Pinpoint the cell where the given text exists, returning its (x, y) midpoint coordinate. 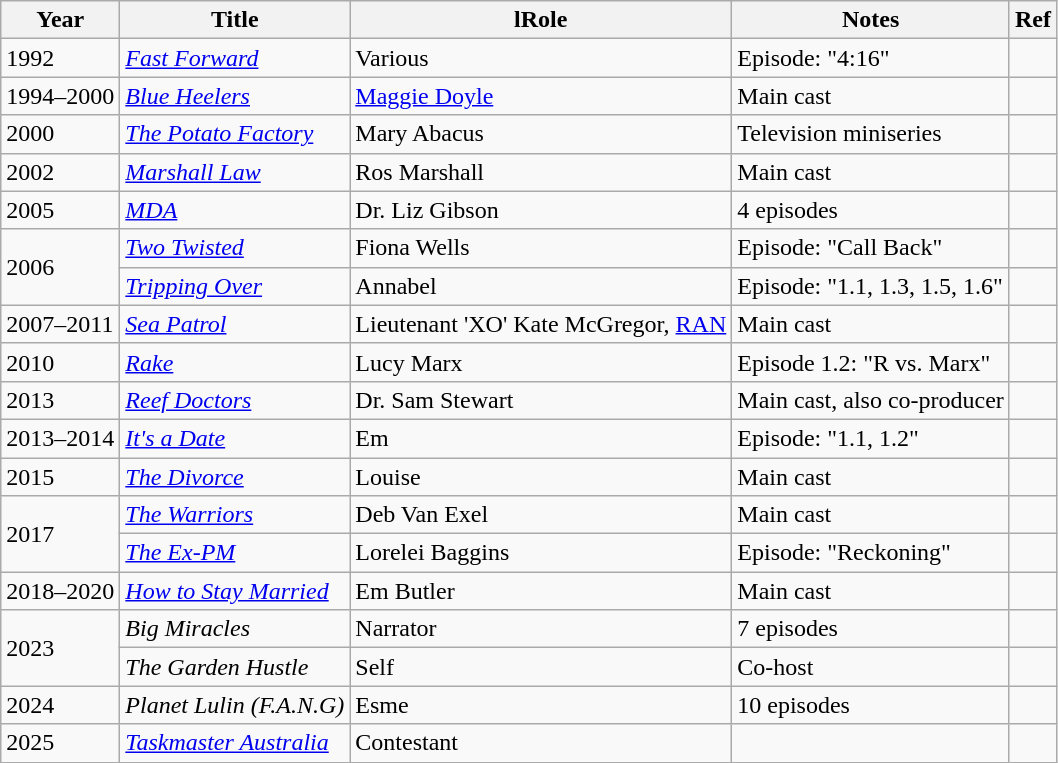
2005 (60, 210)
2000 (60, 134)
Reef Doctors (235, 400)
4 episodes (871, 210)
Esme (541, 705)
Dr. Sam Stewart (541, 400)
2024 (60, 705)
2002 (60, 172)
Lucy Marx (541, 362)
2013–2014 (60, 438)
It's a Date (235, 438)
Episode: "Reckoning" (871, 553)
Two Twisted (235, 248)
Lorelei Baggins (541, 553)
Marshall Law (235, 172)
The Potato Factory (235, 134)
2015 (60, 477)
Planet Lulin (F.A.N.G) (235, 705)
Various (541, 58)
Annabel (541, 286)
2025 (60, 743)
Episode: "Call Back" (871, 248)
Louise (541, 477)
10 episodes (871, 705)
Fiona Wells (541, 248)
Big Miracles (235, 629)
2018–2020 (60, 591)
Sea Patrol (235, 324)
lRole (541, 20)
1994–2000 (60, 96)
Episode: "1.1, 1.2" (871, 438)
Rake (235, 362)
2010 (60, 362)
Title (235, 20)
Year (60, 20)
Maggie Doyle (541, 96)
2013 (60, 400)
7 episodes (871, 629)
Em (541, 438)
Television miniseries (871, 134)
Mary Abacus (541, 134)
2017 (60, 534)
The Divorce (235, 477)
2023 (60, 648)
Narrator (541, 629)
Em Butler (541, 591)
The Warriors (235, 515)
MDA (235, 210)
How to Stay Married (235, 591)
Tripping Over (235, 286)
The Garden Hustle (235, 667)
Ros Marshall (541, 172)
Self (541, 667)
2007–2011 (60, 324)
Episode: "4:16" (871, 58)
Ref (1032, 20)
Episode 1.2: "R vs. Marx" (871, 362)
Notes (871, 20)
Lieutenant 'XO' Kate McGregor, RAN (541, 324)
Main cast, also co-producer (871, 400)
Contestant (541, 743)
Dr. Liz Gibson (541, 210)
Taskmaster Australia (235, 743)
The Ex-PM (235, 553)
1992 (60, 58)
Episode: "1.1, 1.3, 1.5, 1.6" (871, 286)
2006 (60, 267)
Deb Van Exel (541, 515)
Co-host (871, 667)
Blue Heelers (235, 96)
Fast Forward (235, 58)
